Return the [X, Y] coordinate for the center point of the cell that contains the specified text.  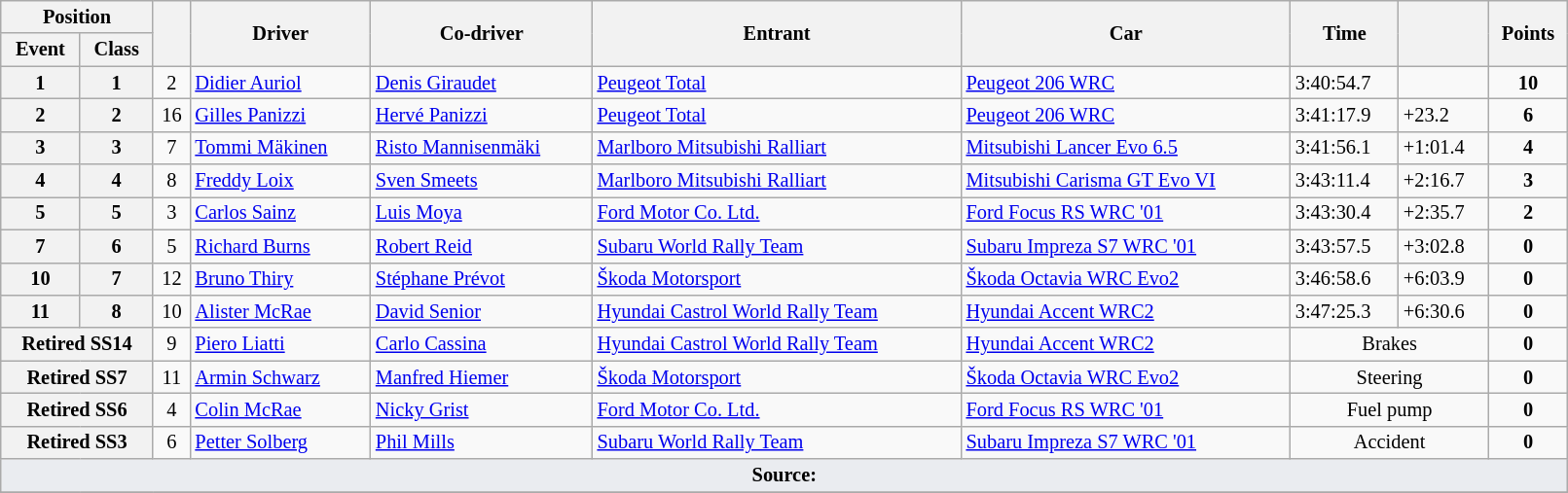
3:46:58.6 [1345, 279]
Stéphane Prévot [482, 279]
Phil Mills [482, 442]
Tommi Mäkinen [280, 148]
Steering [1390, 377]
Armin Schwarz [280, 377]
Sven Smeets [482, 181]
Colin McRae [280, 409]
Robert Reid [482, 246]
Hervé Panizzi [482, 115]
3:41:17.9 [1345, 115]
9 [171, 344]
Luis Moya [482, 213]
Manfred Hiemer [482, 377]
Risto Mannisenmäki [482, 148]
Alister McRae [280, 311]
+2:35.7 [1443, 213]
Event [41, 50]
Carlos Sainz [280, 213]
Points [1528, 33]
Retired SS14 [78, 344]
Accident [1390, 442]
3:43:57.5 [1345, 246]
Nicky Grist [482, 409]
3:43:11.4 [1345, 181]
+6:30.6 [1443, 311]
Freddy Loix [280, 181]
Gilles Panizzi [280, 115]
+23.2 [1443, 115]
Carlo Cassina [482, 344]
12 [171, 279]
Co-driver [482, 33]
Class [117, 50]
+2:16.7 [1443, 181]
3:47:25.3 [1345, 311]
Source: [784, 475]
Fuel pump [1390, 409]
+1:01.4 [1443, 148]
+6:03.9 [1443, 279]
Time [1345, 33]
Retired SS6 [78, 409]
+3:02.8 [1443, 246]
Didier Auriol [280, 83]
Denis Giraudet [482, 83]
Retired SS7 [78, 377]
Car [1126, 33]
16 [171, 115]
Brakes [1390, 344]
David Senior [482, 311]
Retired SS3 [78, 442]
3:41:56.1 [1345, 148]
Bruno Thiry [280, 279]
Mitsubishi Lancer Evo 6.5 [1126, 148]
3:40:54.7 [1345, 83]
Piero Liatti [280, 344]
Position [78, 17]
Richard Burns [280, 246]
3:43:30.4 [1345, 213]
Petter Solberg [280, 442]
Entrant [777, 33]
Mitsubishi Carisma GT Evo VI [1126, 181]
Driver [280, 33]
